Determine the (x, y) coordinate at the center of the cell enclosing the given text.  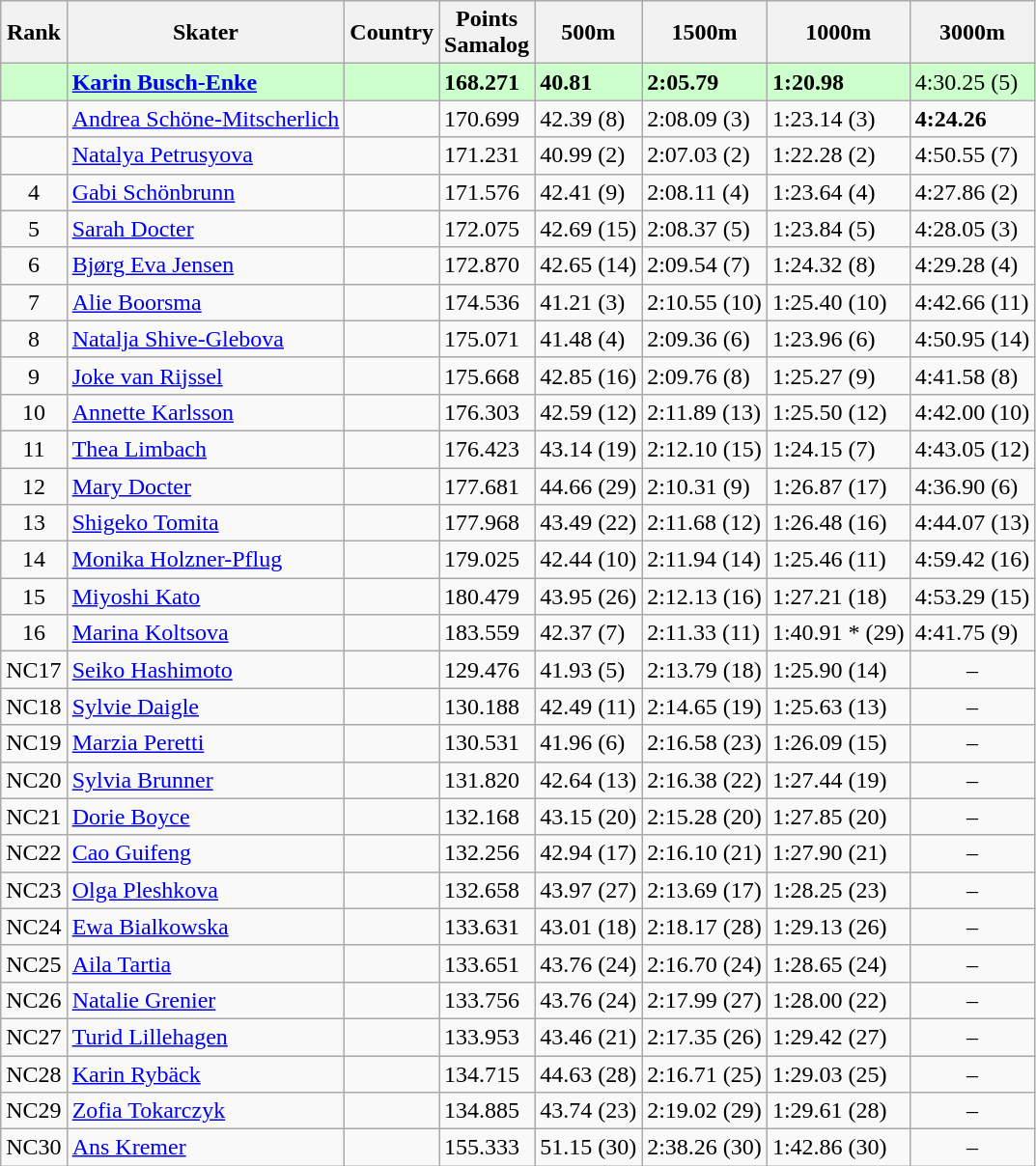
4:28.05 (3) (972, 229)
4:43.05 (12) (972, 449)
NC27 (34, 1037)
4 (34, 192)
168.271 (487, 82)
Natalja Shive-Glebova (206, 339)
Gabi Schönbrunn (206, 192)
NC20 (34, 780)
2:16.10 (21) (705, 853)
Sarah Docter (206, 229)
4:41.58 (8) (972, 375)
4:41.75 (9) (972, 633)
2:08.37 (5) (705, 229)
1:28.00 (22) (838, 1000)
42.64 (13) (589, 780)
Annette Karlsson (206, 412)
43.95 (26) (589, 597)
175.668 (487, 375)
4:42.66 (11) (972, 302)
133.756 (487, 1000)
2:13.79 (18) (705, 670)
2:17.35 (26) (705, 1037)
42.44 (10) (589, 560)
Points Samalog (487, 33)
133.953 (487, 1037)
2:11.68 (12) (705, 523)
NC22 (34, 853)
Natalya Petrusyova (206, 155)
172.075 (487, 229)
13 (34, 523)
43.15 (20) (589, 817)
1:29.13 (26) (838, 927)
2:14.65 (19) (705, 707)
41.21 (3) (589, 302)
Rank (34, 33)
1:29.03 (25) (838, 1074)
1:25.46 (11) (838, 560)
6 (34, 265)
5 (34, 229)
131.820 (487, 780)
11 (34, 449)
171.576 (487, 192)
2:09.36 (6) (705, 339)
4:42.00 (10) (972, 412)
4:24.26 (972, 119)
Zofia Tokarczyk (206, 1111)
43.46 (21) (589, 1037)
176.423 (487, 449)
1:28.25 (23) (838, 890)
2:38.26 (30) (705, 1148)
2:16.70 (24) (705, 963)
4:59.42 (16) (972, 560)
1:40.91 * (29) (838, 633)
4:27.86 (2) (972, 192)
Aila Tartia (206, 963)
1:25.27 (9) (838, 375)
42.94 (17) (589, 853)
2:16.71 (25) (705, 1074)
170.699 (487, 119)
176.303 (487, 412)
4:50.95 (14) (972, 339)
4:30.25 (5) (972, 82)
1:24.32 (8) (838, 265)
NC28 (34, 1074)
NC17 (34, 670)
NC26 (34, 1000)
1:29.61 (28) (838, 1111)
2:12.13 (16) (705, 597)
Thea Limbach (206, 449)
129.476 (487, 670)
500m (589, 33)
2:09.54 (7) (705, 265)
44.66 (29) (589, 486)
Marzia Peretti (206, 743)
134.715 (487, 1074)
2:16.58 (23) (705, 743)
1:25.63 (13) (838, 707)
Miyoshi Kato (206, 597)
2:08.11 (4) (705, 192)
1:26.87 (17) (838, 486)
2:07.03 (2) (705, 155)
183.559 (487, 633)
Country (392, 33)
14 (34, 560)
4:50.55 (7) (972, 155)
Skater (206, 33)
177.681 (487, 486)
133.651 (487, 963)
133.631 (487, 927)
177.968 (487, 523)
130.188 (487, 707)
1:23.84 (5) (838, 229)
43.14 (19) (589, 449)
179.025 (487, 560)
42.65 (14) (589, 265)
NC30 (34, 1148)
172.870 (487, 265)
Olga Pleshkova (206, 890)
Bjørg Eva Jensen (206, 265)
Ewa Bialkowska (206, 927)
2:08.09 (3) (705, 119)
130.531 (487, 743)
42.69 (15) (589, 229)
NC21 (34, 817)
134.885 (487, 1111)
Cao Guifeng (206, 853)
4:36.90 (6) (972, 486)
171.231 (487, 155)
2:10.55 (10) (705, 302)
2:12.10 (15) (705, 449)
15 (34, 597)
43.74 (23) (589, 1111)
2:10.31 (9) (705, 486)
NC18 (34, 707)
10 (34, 412)
42.41 (9) (589, 192)
1:23.64 (4) (838, 192)
40.81 (589, 82)
1:27.21 (18) (838, 597)
NC23 (34, 890)
1:27.90 (21) (838, 853)
Karin Busch-Enke (206, 82)
16 (34, 633)
1:25.50 (12) (838, 412)
Andrea Schöne-Mitscherlich (206, 119)
Dorie Boyce (206, 817)
51.15 (30) (589, 1148)
1:24.15 (7) (838, 449)
NC29 (34, 1111)
3000m (972, 33)
Karin Rybäck (206, 1074)
1:25.90 (14) (838, 670)
4:29.28 (4) (972, 265)
Monika Holzner-Pflug (206, 560)
1500m (705, 33)
1:27.44 (19) (838, 780)
41.93 (5) (589, 670)
1:23.96 (6) (838, 339)
41.96 (6) (589, 743)
Mary Docter (206, 486)
4:44.07 (13) (972, 523)
43.97 (27) (589, 890)
2:18.17 (28) (705, 927)
Natalie Grenier (206, 1000)
8 (34, 339)
2:16.38 (22) (705, 780)
2:05.79 (705, 82)
Joke van Rijssel (206, 375)
2:09.76 (8) (705, 375)
1:27.85 (20) (838, 817)
Shigeko Tomita (206, 523)
41.48 (4) (589, 339)
NC24 (34, 927)
Ans Kremer (206, 1148)
1:26.09 (15) (838, 743)
1:26.48 (16) (838, 523)
42.85 (16) (589, 375)
42.37 (7) (589, 633)
43.49 (22) (589, 523)
174.536 (487, 302)
NC25 (34, 963)
42.59 (12) (589, 412)
2:19.02 (29) (705, 1111)
43.01 (18) (589, 927)
1:28.65 (24) (838, 963)
2:11.33 (11) (705, 633)
42.39 (8) (589, 119)
1:42.86 (30) (838, 1148)
132.658 (487, 890)
132.168 (487, 817)
NC19 (34, 743)
Turid Lillehagen (206, 1037)
1000m (838, 33)
175.071 (487, 339)
9 (34, 375)
180.479 (487, 597)
132.256 (487, 853)
2:11.89 (13) (705, 412)
1:20.98 (838, 82)
1:22.28 (2) (838, 155)
Alie Boorsma (206, 302)
Sylvia Brunner (206, 780)
4:53.29 (15) (972, 597)
42.49 (11) (589, 707)
1:23.14 (3) (838, 119)
7 (34, 302)
2:11.94 (14) (705, 560)
Seiko Hashimoto (206, 670)
155.333 (487, 1148)
Sylvie Daigle (206, 707)
2:17.99 (27) (705, 1000)
44.63 (28) (589, 1074)
12 (34, 486)
2:13.69 (17) (705, 890)
1:25.40 (10) (838, 302)
2:15.28 (20) (705, 817)
1:29.42 (27) (838, 1037)
Marina Koltsova (206, 633)
40.99 (2) (589, 155)
